Determine the [X, Y] coordinate at the center of the cell enclosing the given text.  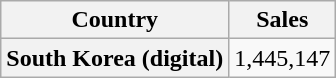
Country [115, 20]
South Korea (digital) [115, 58]
Sales [282, 20]
1,445,147 [282, 58]
